Identify which cell holds the provided text, then report its (X, Y) central coordinate. 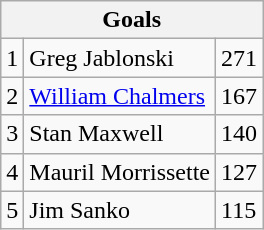
271 (240, 58)
Jim Sanko (120, 210)
Mauril Morrissette (120, 172)
140 (240, 134)
2 (12, 96)
5 (12, 210)
3 (12, 134)
1 (12, 58)
William Chalmers (120, 96)
Greg Jablonski (120, 58)
115 (240, 210)
Goals (132, 20)
127 (240, 172)
Stan Maxwell (120, 134)
167 (240, 96)
4 (12, 172)
